For the text-containing cell, return its midpoint in (X, Y) coordinate format. 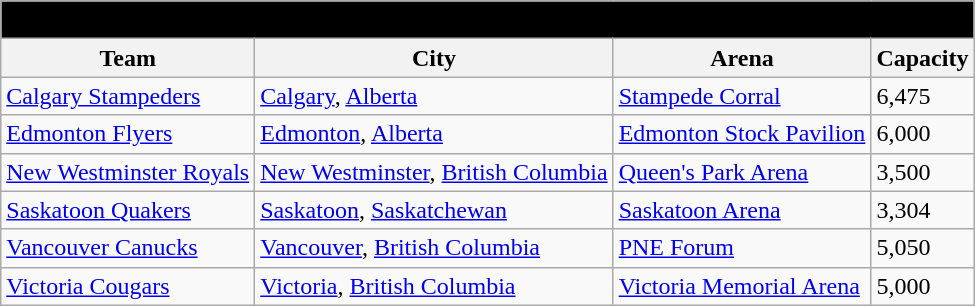
1954–55 Western Hockey League (488, 20)
PNE Forum (742, 248)
Stampede Corral (742, 96)
Victoria, British Columbia (434, 286)
6,000 (922, 134)
Capacity (922, 58)
New Westminster, British Columbia (434, 172)
Victoria Memorial Arena (742, 286)
Team (128, 58)
Arena (742, 58)
5,050 (922, 248)
Victoria Cougars (128, 286)
Vancouver, British Columbia (434, 248)
Saskatoon, Saskatchewan (434, 210)
Calgary Stampeders (128, 96)
Saskatoon Quakers (128, 210)
Vancouver Canucks (128, 248)
Edmonton Flyers (128, 134)
Edmonton, Alberta (434, 134)
City (434, 58)
Edmonton Stock Pavilion (742, 134)
3,500 (922, 172)
3,304 (922, 210)
Queen's Park Arena (742, 172)
6,475 (922, 96)
Calgary, Alberta (434, 96)
New Westminster Royals (128, 172)
5,000 (922, 286)
Saskatoon Arena (742, 210)
